Return the [x, y] coordinate for the center point of the cell that contains the specified text.  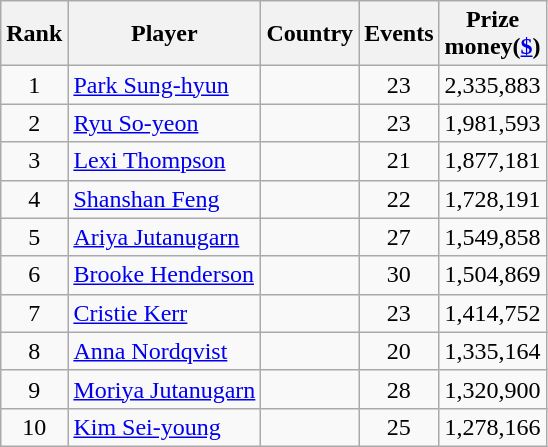
1,981,593 [492, 123]
Prize money($) [492, 34]
25 [399, 427]
1,728,191 [492, 199]
10 [34, 427]
1,549,858 [492, 237]
4 [34, 199]
Rank [34, 34]
Kim Sei-young [164, 427]
5 [34, 237]
Player [164, 34]
9 [34, 389]
Ariya Jutanugarn [164, 237]
1,877,181 [492, 161]
1 [34, 85]
Country [310, 34]
Park Sung-hyun [164, 85]
Cristie Kerr [164, 313]
1,278,166 [492, 427]
1,320,900 [492, 389]
6 [34, 275]
2 [34, 123]
Lexi Thompson [164, 161]
21 [399, 161]
Moriya Jutanugarn [164, 389]
27 [399, 237]
Ryu So-yeon [164, 123]
28 [399, 389]
Shanshan Feng [164, 199]
20 [399, 351]
22 [399, 199]
Anna Nordqvist [164, 351]
Brooke Henderson [164, 275]
8 [34, 351]
1,504,869 [492, 275]
2,335,883 [492, 85]
30 [399, 275]
1,414,752 [492, 313]
Events [399, 34]
3 [34, 161]
7 [34, 313]
1,335,164 [492, 351]
